From the cell containing the given text, extract its center point as (X, Y) coordinate. 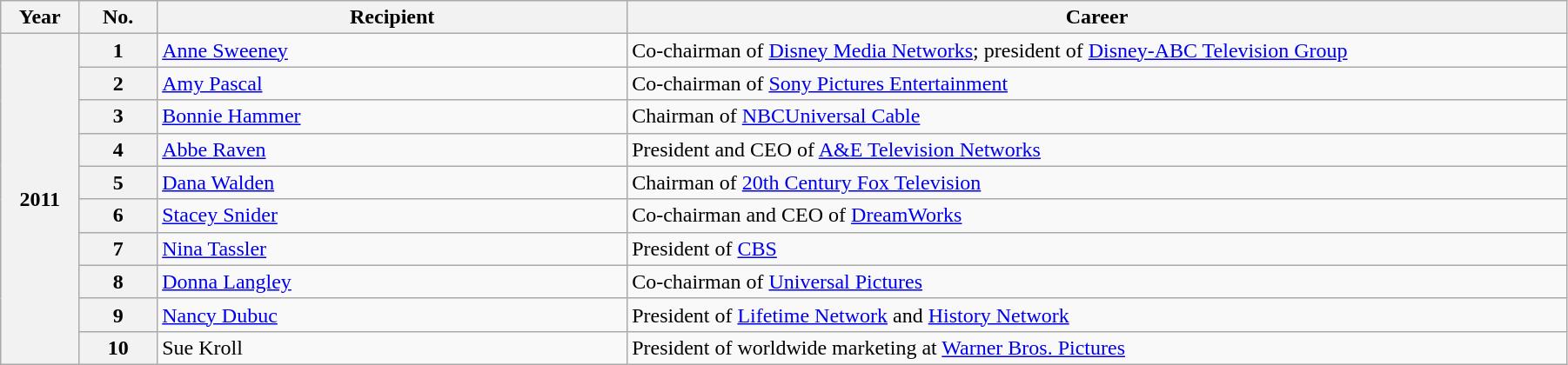
3 (118, 116)
Chairman of NBCUniversal Cable (1097, 116)
Anne Sweeney (392, 50)
Chairman of 20th Century Fox Television (1097, 182)
President of worldwide marketing at Warner Bros. Pictures (1097, 348)
Sue Kroll (392, 348)
Nancy Dubuc (392, 315)
7 (118, 249)
President of Lifetime Network and History Network (1097, 315)
2 (118, 83)
9 (118, 315)
10 (118, 348)
Amy Pascal (392, 83)
President of CBS (1097, 249)
2011 (40, 200)
Dana Walden (392, 182)
Co-chairman of Universal Pictures (1097, 282)
1 (118, 50)
Bonnie Hammer (392, 116)
Donna Langley (392, 282)
Recipient (392, 17)
Co-chairman of Disney Media Networks; president of Disney-ABC Television Group (1097, 50)
Abbe Raven (392, 149)
6 (118, 216)
Year (40, 17)
No. (118, 17)
Career (1097, 17)
Co-chairman of Sony Pictures Entertainment (1097, 83)
Stacey Snider (392, 216)
President and CEO of A&E Television Networks (1097, 149)
8 (118, 282)
Nina Tassler (392, 249)
4 (118, 149)
5 (118, 182)
Co-chairman and CEO of DreamWorks (1097, 216)
